Extract the (x, y) coordinate from the center of the cell holding the provided text.  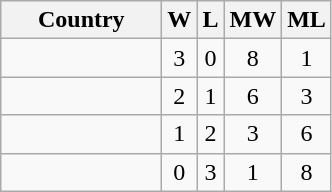
L (210, 20)
Country (82, 20)
MW (253, 20)
W (180, 20)
ML (307, 20)
